Extract the [X, Y] coordinate from the center of the cell holding the provided text.  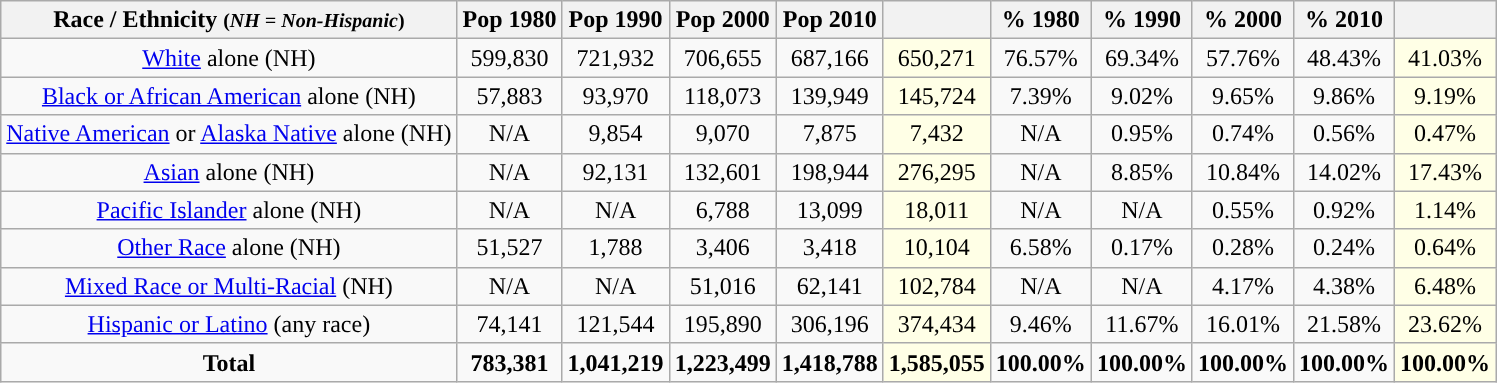
6,788 [722, 210]
706,655 [722, 58]
Mixed Race or Multi-Racial (NH) [229, 286]
1,418,788 [830, 362]
9.86% [1344, 96]
4.17% [1242, 286]
9.65% [1242, 96]
93,970 [616, 96]
41.03% [1446, 58]
6.58% [1040, 248]
9.02% [1142, 96]
9,854 [616, 134]
687,166 [830, 58]
9,070 [722, 134]
0.47% [1446, 134]
306,196 [830, 324]
6.48% [1446, 286]
132,601 [722, 172]
0.92% [1344, 210]
8.85% [1142, 172]
51,527 [510, 248]
0.64% [1446, 248]
Total [229, 362]
198,944 [830, 172]
0.56% [1344, 134]
21.58% [1344, 324]
195,890 [722, 324]
3,406 [722, 248]
1,788 [616, 248]
Other Race alone (NH) [229, 248]
Black or African American alone (NH) [229, 96]
17.43% [1446, 172]
14.02% [1344, 172]
Race / Ethnicity (NH = Non-Hispanic) [229, 20]
62,141 [830, 286]
48.43% [1344, 58]
721,932 [616, 58]
1.14% [1446, 210]
0.24% [1344, 248]
118,073 [722, 96]
13,099 [830, 210]
51,016 [722, 286]
74,141 [510, 324]
% 2010 [1344, 20]
1,223,499 [722, 362]
7.39% [1040, 96]
7,875 [830, 134]
102,784 [936, 286]
276,295 [936, 172]
16.01% [1242, 324]
Pop 1980 [510, 20]
7,432 [936, 134]
1,041,219 [616, 362]
650,271 [936, 58]
% 1980 [1040, 20]
10,104 [936, 248]
Pop 1990 [616, 20]
0.55% [1242, 210]
145,724 [936, 96]
783,381 [510, 362]
% 1990 [1142, 20]
Pop 2010 [830, 20]
92,131 [616, 172]
White alone (NH) [229, 58]
3,418 [830, 248]
9.19% [1446, 96]
Native American or Alaska Native alone (NH) [229, 134]
Pop 2000 [722, 20]
11.67% [1142, 324]
0.95% [1142, 134]
121,544 [616, 324]
0.28% [1242, 248]
1,585,055 [936, 362]
374,434 [936, 324]
23.62% [1446, 324]
139,949 [830, 96]
18,011 [936, 210]
0.17% [1142, 248]
10.84% [1242, 172]
4.38% [1344, 286]
Hispanic or Latino (any race) [229, 324]
% 2000 [1242, 20]
9.46% [1040, 324]
57.76% [1242, 58]
599,830 [510, 58]
69.34% [1142, 58]
57,883 [510, 96]
Pacific Islander alone (NH) [229, 210]
76.57% [1040, 58]
Asian alone (NH) [229, 172]
0.74% [1242, 134]
